Provide the [X, Y] coordinate of the cell's center where the given text is located.  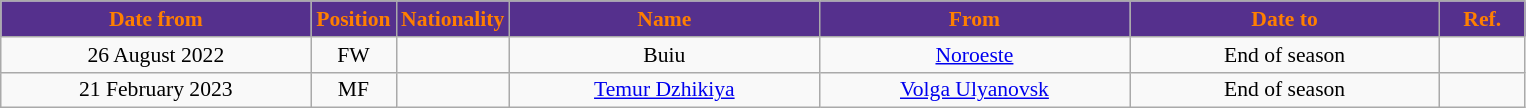
21 February 2023 [156, 90]
26 August 2022 [156, 55]
Temur Dzhikiya [664, 90]
Volga Ulyanovsk [974, 90]
Ref. [1482, 19]
MF [354, 90]
Date from [156, 19]
From [974, 19]
Date to [1285, 19]
FW [354, 55]
Nationality [452, 19]
Noroeste [974, 55]
Buiu [664, 55]
Name [664, 19]
Position [354, 19]
